Locate the cell with the specified text and output its (X, Y) center coordinate. 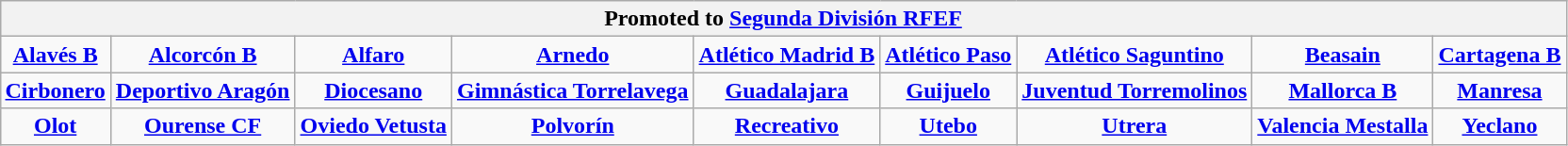
Olot (55, 126)
Beasain (1343, 55)
Ourense CF (203, 126)
Juventud Torremolinos (1135, 90)
Mallorca B (1343, 90)
Yeclano (1500, 126)
Cartagena B (1500, 55)
Atlético Paso (948, 55)
Arnedo (573, 55)
Manresa (1500, 90)
Diocesano (373, 90)
Alcorcón B (203, 55)
Guadalajara (787, 90)
Promoted to Segunda División RFEF (783, 19)
Valencia Mestalla (1343, 126)
Polvorín (573, 126)
Deportivo Aragón (203, 90)
Recreativo (787, 126)
Oviedo Vetusta (373, 126)
Utebo (948, 126)
Gimnástica Torrelavega (573, 90)
Alavés B (55, 55)
Alfaro (373, 55)
Atlético Madrid B (787, 55)
Cirbonero (55, 90)
Guijuelo (948, 90)
Utrera (1135, 126)
Atlético Saguntino (1135, 55)
